Find where the given text appears and provide that cell's center as (X, Y) coordinate. 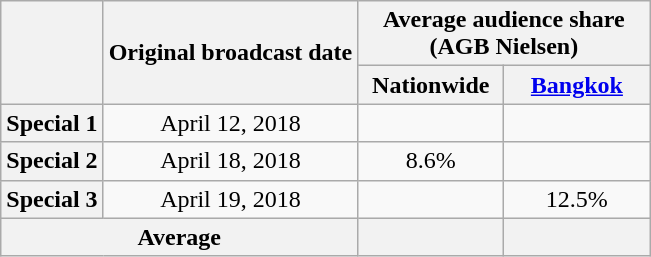
12.5% (577, 199)
Average (180, 237)
April 12, 2018 (230, 123)
Special 3 (52, 199)
Special 2 (52, 161)
Original broadcast date (230, 52)
Special 1 (52, 123)
Average audience share(AGB Nielsen) (504, 34)
Bangkok (577, 85)
April 18, 2018 (230, 161)
8.6% (431, 161)
April 19, 2018 (230, 199)
Nationwide (431, 85)
